Extract the [x, y] coordinate from the center of the cell holding the provided text.  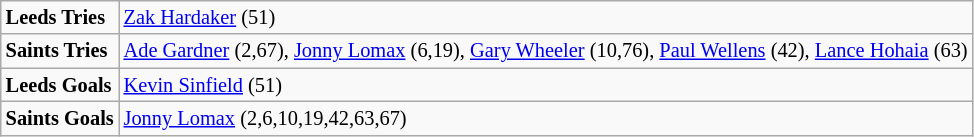
Leeds Tries [60, 17]
Ade Gardner (2,67), Jonny Lomax (6,19), Gary Wheeler (10,76), Paul Wellens (42), Lance Hohaia (63) [546, 51]
Kevin Sinfield (51) [546, 85]
Jonny Lomax (2,6,10,19,42,63,67) [546, 118]
Saints Goals [60, 118]
Zak Hardaker (51) [546, 17]
Saints Tries [60, 51]
Leeds Goals [60, 85]
